Capture the cell that displays the provided text and extract its (X, Y) central coordinate. 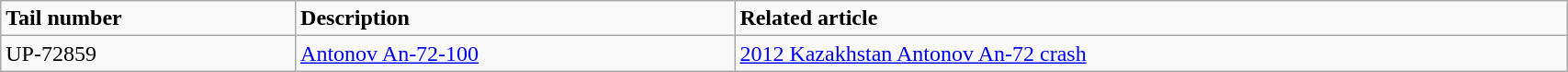
2012 Kazakhstan Antonov An-72 crash (1151, 54)
Related article (1151, 18)
Description (515, 18)
UP-72859 (149, 54)
Tail number (149, 18)
Antonov An-72-100 (515, 54)
